Provide the [x, y] coordinate of the cell's center where the given text is located.  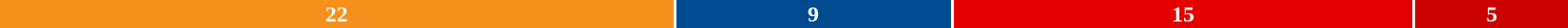
5 [1492, 14]
22 [336, 14]
15 [1183, 14]
9 [813, 14]
